Return the (x, y) coordinate for the center point of the cell that contains the specified text.  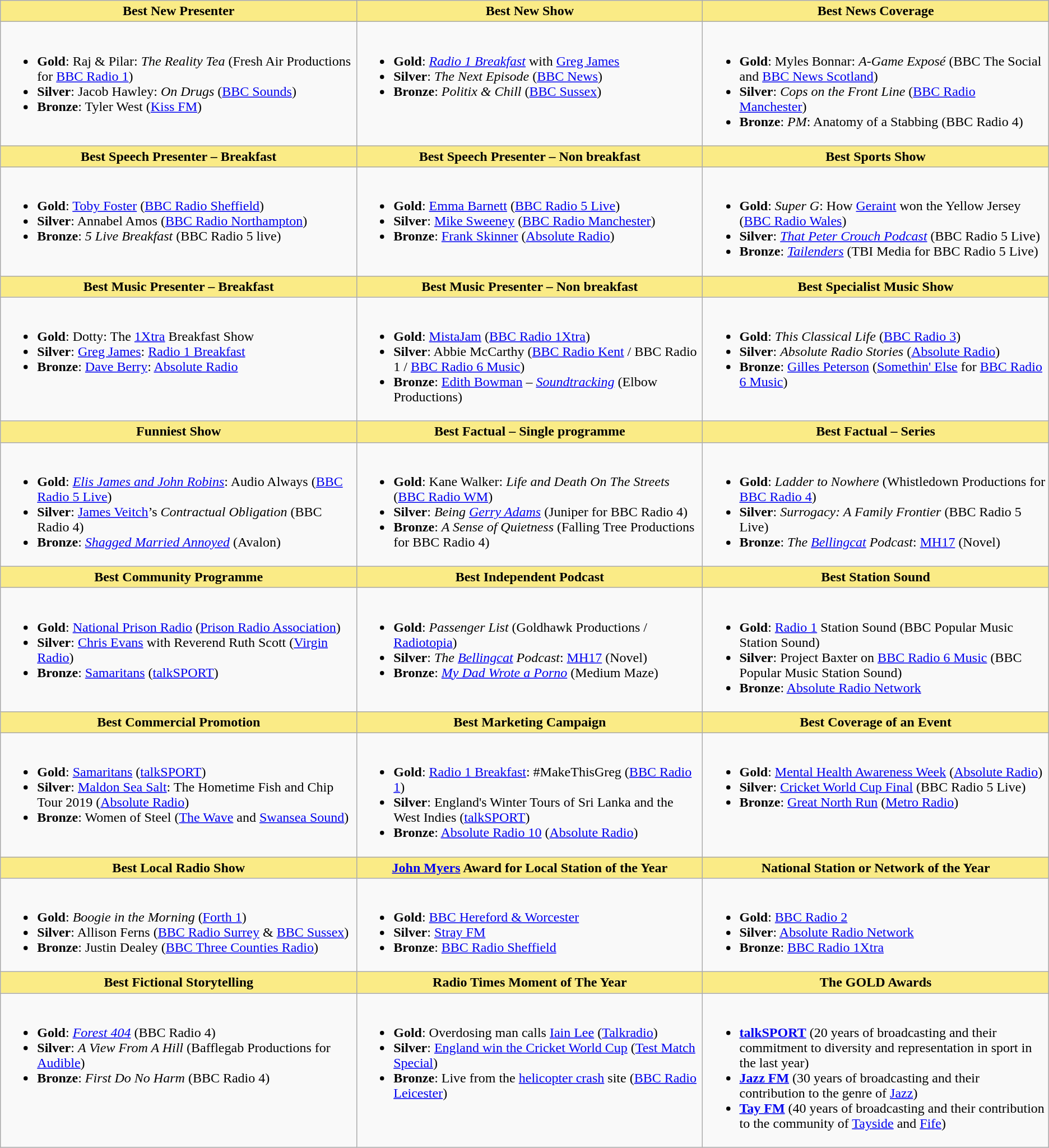
Best Music Presenter – Non breakfast (530, 286)
Best Sports Show (875, 156)
Gold: Boogie in the Morning (Forth 1)Silver: Allison Ferns (BBC Radio Surrey & BBC Sussex)Bronze: Justin Dealey (BBC Three Counties Radio) (179, 925)
Gold: Emma Barnett (BBC Radio 5 Live)Silver: Mike Sweeney (BBC Radio Manchester)Bronze: Frank Skinner (Absolute Radio) (530, 221)
Best Coverage of an Event (875, 722)
Gold: Dotty: The 1Xtra Breakfast ShowSilver: Greg James: Radio 1 BreakfastBronze: Dave Berry: Absolute Radio (179, 359)
Best New Show (530, 11)
Best Marketing Campaign (530, 722)
Best Speech Presenter – Breakfast (179, 156)
Gold: Forest 404 (BBC Radio 4)Silver: A View From A Hill (Bafflegab Productions for Audible)Bronze: First Do No Harm (BBC Radio 4) (179, 1071)
Best Factual – Series (875, 432)
Best Local Radio Show (179, 867)
National Station or Network of the Year (875, 867)
Funniest Show (179, 432)
Gold: Raj & Pilar: The Reality Tea (Fresh Air Productions for BBC Radio 1)Silver: Jacob Hawley: On Drugs (BBC Sounds)Bronze: Tyler West (Kiss FM) (179, 84)
Best New Presenter (179, 11)
Best Independent Podcast (530, 577)
Gold: Toby Foster (BBC Radio Sheffield)Silver: Annabel Amos (BBC Radio Northampton)Bronze: 5 Live Breakfast (BBC Radio 5 live) (179, 221)
Gold: Mental Health Awareness Week (Absolute Radio)Silver: Cricket World Cup Final (BBC Radio 5 Live)Bronze: Great North Run (Metro Radio) (875, 795)
The GOLD Awards (875, 983)
Best News Coverage (875, 11)
Best Station Sound (875, 577)
John Myers Award for Local Station of the Year (530, 867)
Radio Times Moment of The Year (530, 983)
Best Speech Presenter – Non breakfast (530, 156)
Best Fictional Storytelling (179, 983)
Best Factual – Single programme (530, 432)
Best Specialist Music Show (875, 286)
Gold: BBC Radio 2Silver: Absolute Radio NetworkBronze: BBC Radio 1Xtra (875, 925)
Gold: BBC Hereford & WorcesterSilver: Stray FMBronze: BBC Radio Sheffield (530, 925)
Gold: Passenger List (Goldhawk Productions / Radiotopia)Silver: The Bellingcat Podcast: MH17 (Novel)Bronze: My Dad Wrote a Porno (Medium Maze) (530, 649)
Gold: Radio 1 Breakfast with Greg JamesSilver: The Next Episode (BBC News)Bronze: Politix & Chill (BBC Sussex) (530, 84)
Best Commercial Promotion (179, 722)
Best Community Programme (179, 577)
Gold: National Prison Radio (Prison Radio Association)Silver: Chris Evans with Reverend Ruth Scott (Virgin Radio)Bronze: Samaritans (talkSPORT) (179, 649)
Best Music Presenter – Breakfast (179, 286)
Gold: This Classical Life (BBC Radio 3)Silver: Absolute Radio Stories (Absolute Radio)Bronze: Gilles Peterson (Somethin' Else for BBC Radio 6 Music) (875, 359)
